Search for the cell housing the specified text and yield its (x, y) center coordinate. 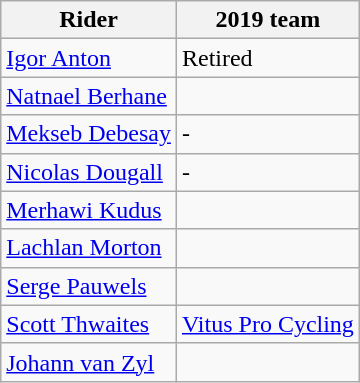
Lachlan Morton (89, 248)
Retired (268, 58)
Mekseb Debesay (89, 134)
2019 team (268, 20)
Merhawi Kudus (89, 210)
Nicolas Dougall (89, 172)
Rider (89, 20)
Natnael Berhane (89, 96)
Serge Pauwels (89, 286)
Scott Thwaites (89, 324)
Vitus Pro Cycling (268, 324)
Igor Anton (89, 58)
Johann van Zyl (89, 362)
